Determine the (X, Y) coordinate at the center of the cell enclosing the given text.  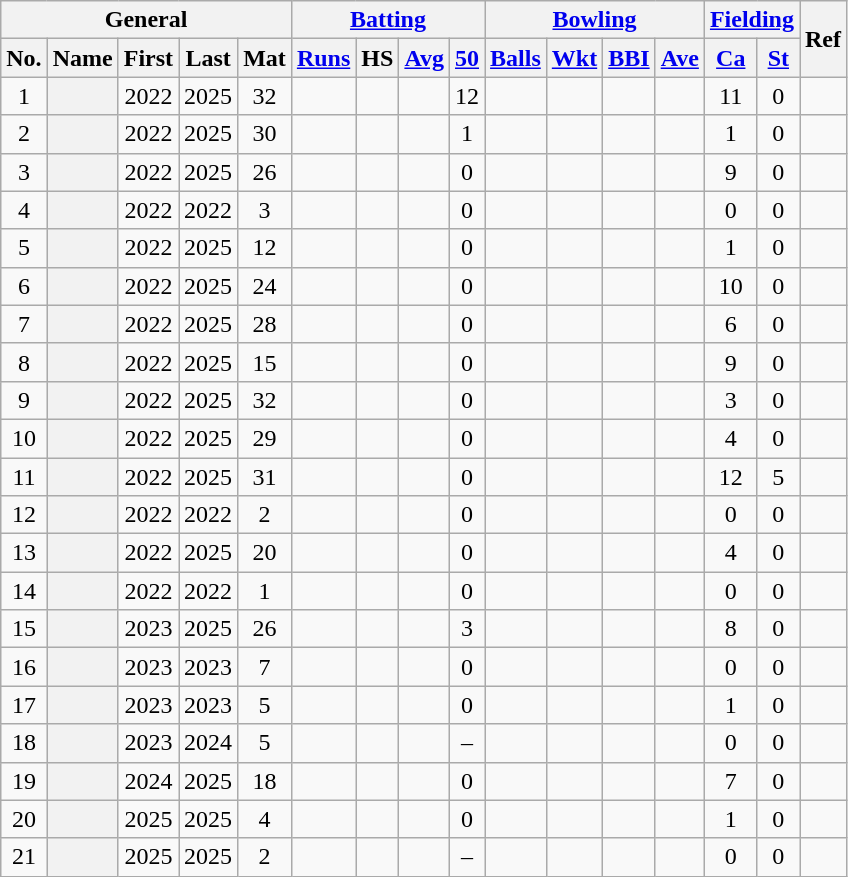
14 (24, 591)
St (778, 58)
29 (265, 438)
31 (265, 477)
Runs (323, 58)
BBI (629, 58)
50 (466, 58)
13 (24, 553)
Last (208, 58)
Name (82, 58)
24 (265, 286)
21 (24, 857)
Wkt (574, 58)
Batting (388, 20)
HS (378, 58)
First (148, 58)
Bowling (595, 20)
28 (265, 324)
Ca (730, 58)
No. (24, 58)
19 (24, 781)
Mat (265, 58)
Ref (824, 39)
Avg (424, 58)
Fielding (752, 20)
30 (265, 134)
17 (24, 705)
Ave (680, 58)
General (146, 20)
Balls (516, 58)
16 (24, 667)
